Identify which cell holds the provided text, then report its (x, y) central coordinate. 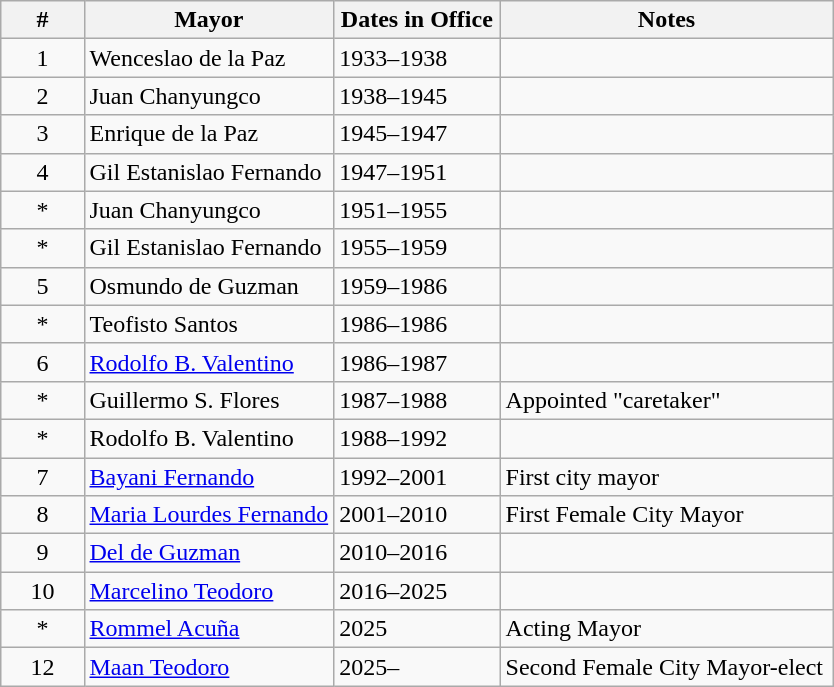
4 (42, 172)
1951–1955 (417, 210)
Del de Guzman (209, 553)
Appointed "caretaker" (666, 400)
1947–1951 (417, 172)
Maan Teodoro (209, 667)
10 (42, 591)
Teofisto Santos (209, 324)
Mayor (209, 20)
Rommel Acuña (209, 629)
Acting Mayor (666, 629)
1933–1938 (417, 58)
1938–1945 (417, 96)
Guillermo S. Flores (209, 400)
7 (42, 477)
1992–2001 (417, 477)
1 (42, 58)
2016–2025 (417, 591)
Enrique de la Paz (209, 134)
3 (42, 134)
1987–1988 (417, 400)
Marcelino Teodoro (209, 591)
8 (42, 515)
2025– (417, 667)
Maria Lourdes Fernando (209, 515)
6 (42, 362)
First Female City Mayor (666, 515)
# (42, 20)
Notes (666, 20)
1986–1987 (417, 362)
Wenceslao de la Paz (209, 58)
1959–1986 (417, 286)
1988–1992 (417, 438)
12 (42, 667)
9 (42, 553)
1945–1947 (417, 134)
Dates in Office (417, 20)
2 (42, 96)
1955–1959 (417, 248)
2001–2010 (417, 515)
Bayani Fernando (209, 477)
Osmundo de Guzman (209, 286)
2025 (417, 629)
5 (42, 286)
1986–1986 (417, 324)
2010–2016 (417, 553)
First city mayor (666, 477)
Second Female City Mayor-elect (666, 667)
